Identify which cell holds the provided text, then report its (X, Y) central coordinate. 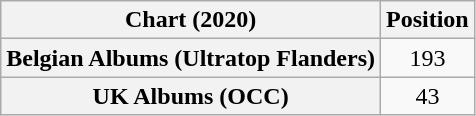
Belgian Albums (Ultratop Flanders) (191, 58)
UK Albums (OCC) (191, 96)
Position (428, 20)
Chart (2020) (191, 20)
193 (428, 58)
43 (428, 96)
